Capture the cell that displays the provided text and extract its (X, Y) central coordinate. 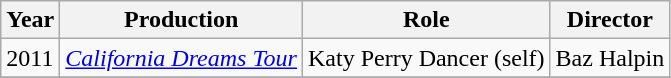
Baz Halpin (610, 58)
Director (610, 20)
2011 (30, 58)
Year (30, 20)
California Dreams Tour (182, 58)
Role (426, 20)
Katy Perry Dancer (self) (426, 58)
Production (182, 20)
